Identify which cell holds the provided text, then report its [X, Y] central coordinate. 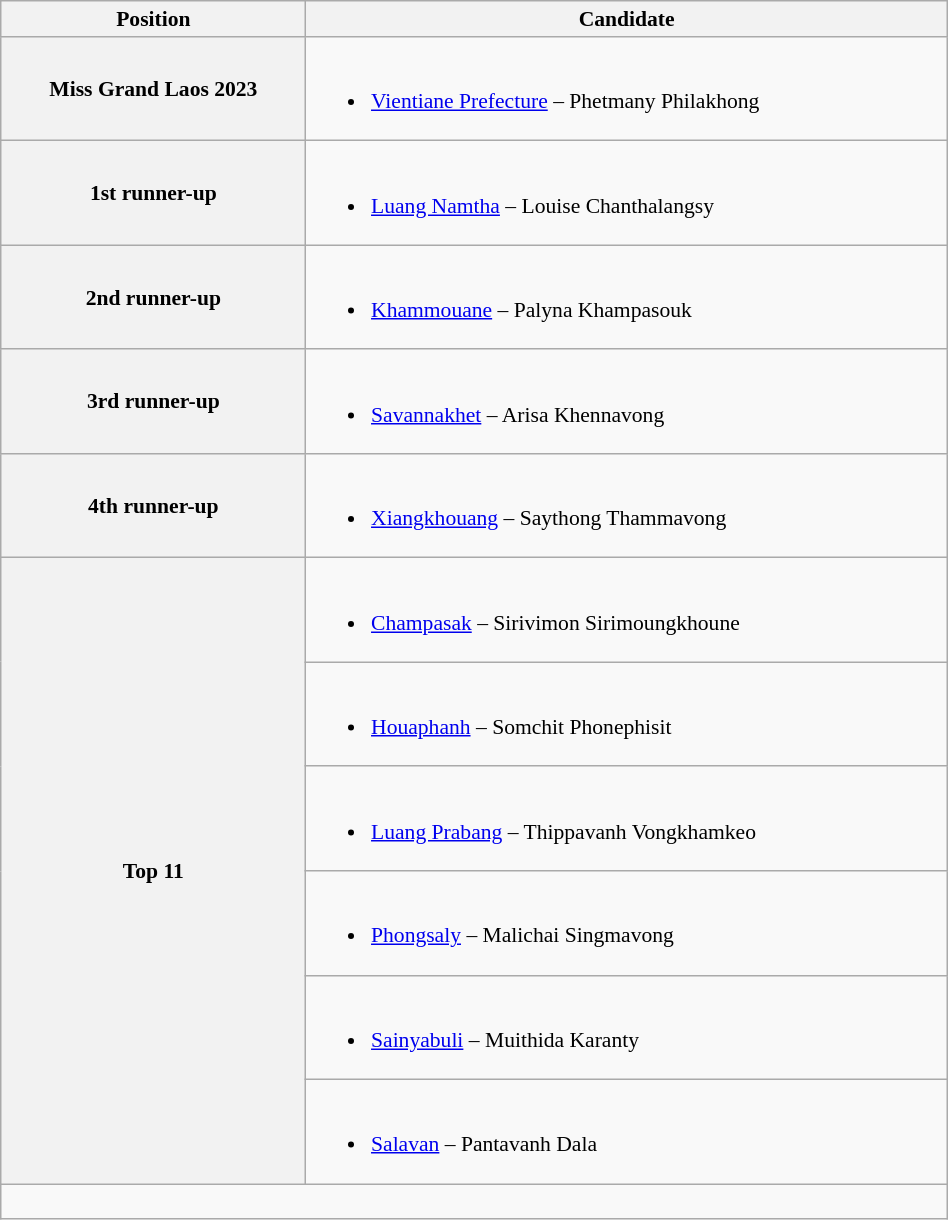
Houaphanh – Somchit Phonephisit [626, 715]
Luang Prabang – Thippavanh Vongkhamkeo [626, 819]
Champasak – Sirivimon Sirimoungkhoune [626, 610]
Candidate [626, 19]
4th runner-up [154, 506]
1st runner-up [154, 193]
3rd runner-up [154, 402]
Miss Grand Laos 2023 [154, 89]
Top 11 [154, 871]
Sainyabuli – Muithida Karanty [626, 1027]
Xiangkhouang – Saythong Thammavong [626, 506]
Vientiane Prefecture – Phetmany Philakhong [626, 89]
Savannakhet – Arisa Khennavong [626, 402]
Phongsaly – Malichai Singmavong [626, 923]
Salavan – Pantavanh Dala [626, 1132]
2nd runner-up [154, 297]
Position [154, 19]
Luang Namtha – Louise Chanthalangsy [626, 193]
Khammouane – Palyna Khampasouk [626, 297]
